Locate the cell with the specified text and output its [x, y] center coordinate. 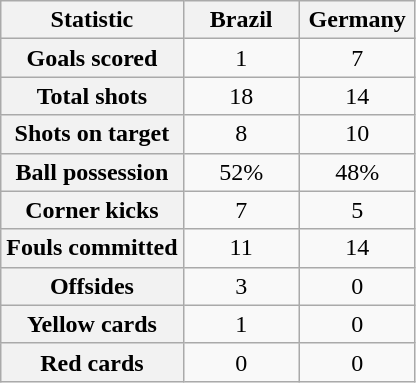
18 [241, 96]
8 [241, 134]
3 [241, 286]
Fouls committed [92, 248]
Yellow cards [92, 324]
48% [357, 172]
Goals scored [92, 58]
10 [357, 134]
Statistic [92, 20]
Germany [357, 20]
Offsides [92, 286]
Total shots [92, 96]
52% [241, 172]
11 [241, 248]
Shots on target [92, 134]
Red cards [92, 362]
Corner kicks [92, 210]
Ball possession [92, 172]
Brazil [241, 20]
5 [357, 210]
